Return (x, y) of the center of cell containing provided text 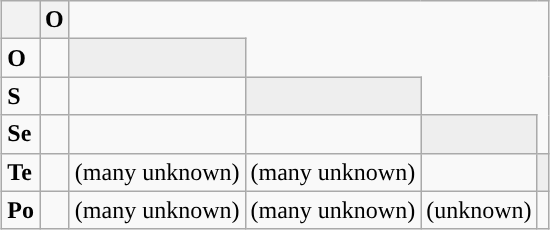
Po (21, 210)
Se (21, 134)
S (21, 96)
(unknown) (479, 210)
Te (21, 172)
